Capture the cell that displays the provided text and extract its [X, Y] central coordinate. 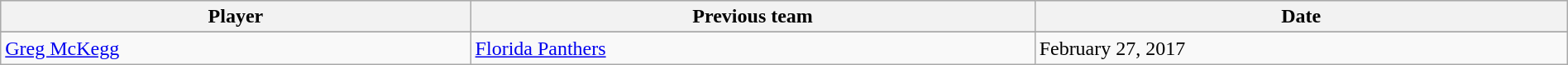
Greg McKegg [236, 48]
Date [1301, 17]
February 27, 2017 [1301, 48]
Player [236, 17]
Previous team [753, 17]
Florida Panthers [753, 48]
